Search for the cell housing the specified text and yield its (X, Y) center coordinate. 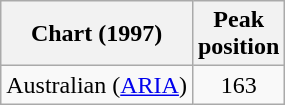
Chart (1997) (97, 34)
Peakposition (238, 34)
Australian (ARIA) (97, 85)
163 (238, 85)
